Provide the [x, y] coordinate of the cell's center where the given text is located.  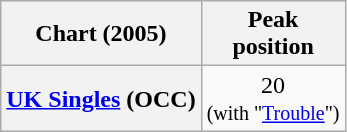
20(with "Trouble") [273, 98]
Peakposition [273, 34]
Chart (2005) [101, 34]
UK Singles (OCC) [101, 98]
